Locate the cell with the specified text and output its (x, y) center coordinate. 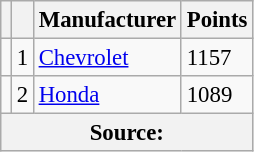
1089 (216, 95)
2 (22, 95)
Manufacturer (107, 20)
Chevrolet (107, 58)
Points (216, 20)
1 (22, 58)
Honda (107, 95)
1157 (216, 58)
Source: (127, 133)
